Return the [X, Y] coordinate for the center point of the cell that contains the specified text.  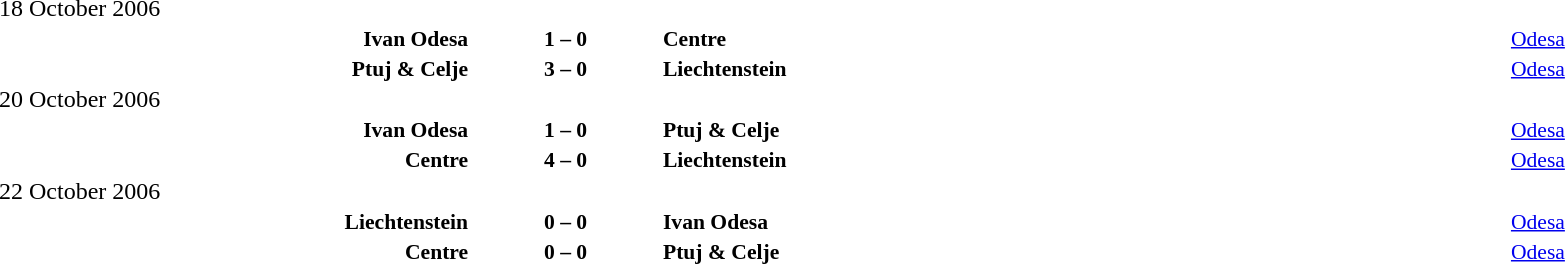
4 – 0 [566, 160]
Ivan Odesa [1084, 222]
0 – 0 [566, 222]
Centre [1084, 38]
Ptuj & Celje [1084, 130]
3 – 0 [566, 68]
